Return the (X, Y) coordinate for the center point of the cell that contains the specified text.  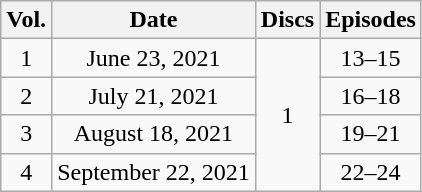
Vol. (26, 20)
19–21 (371, 134)
June 23, 2021 (154, 58)
22–24 (371, 172)
4 (26, 172)
Date (154, 20)
2 (26, 96)
August 18, 2021 (154, 134)
Discs (287, 20)
3 (26, 134)
July 21, 2021 (154, 96)
September 22, 2021 (154, 172)
Episodes (371, 20)
16–18 (371, 96)
13–15 (371, 58)
